Locate the cell with the specified text and output its [x, y] center coordinate. 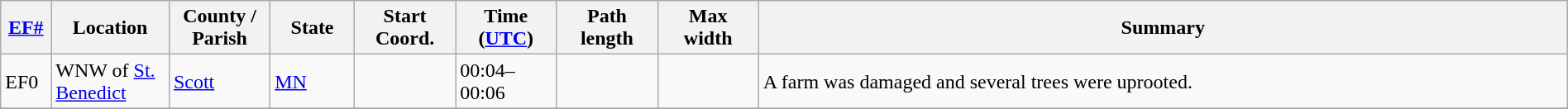
State [313, 28]
MN [313, 81]
EF# [26, 28]
EF0 [26, 81]
00:04–00:06 [506, 81]
County / Parish [219, 28]
Scott [219, 81]
Max width [708, 28]
A farm was damaged and several trees were uprooted. [1163, 81]
Time (UTC) [506, 28]
Start Coord. [404, 28]
Location [111, 28]
WNW of St. Benedict [111, 81]
Summary [1163, 28]
Path length [607, 28]
